Identify which cell holds the provided text, then report its (X, Y) central coordinate. 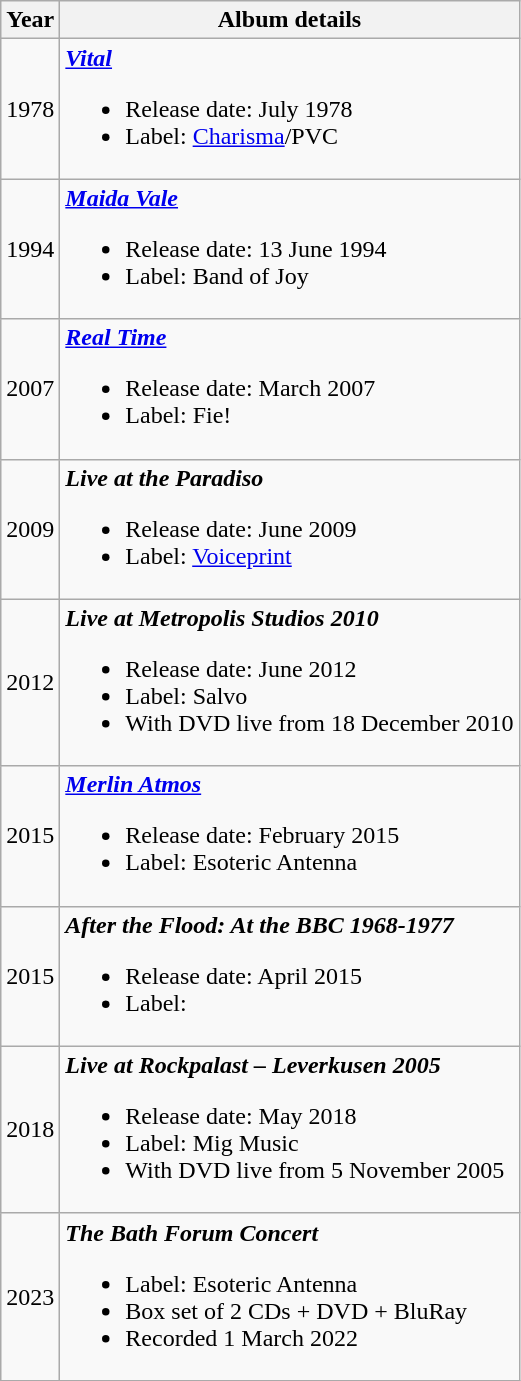
1978 (30, 109)
1994 (30, 249)
Live at Metropolis Studios 2010Release date: June 2012Label: SalvoWith DVD live from 18 December 2010 (290, 682)
Year (30, 20)
Album details (290, 20)
Real TimeRelease date: March 2007Label: Fie! (290, 389)
Live at Rockpalast – Leverkusen 2005Release date: May 2018Label: Mig MusicWith DVD live from 5 November 2005 (290, 1130)
2018 (30, 1130)
VitalRelease date: July 1978Label: Charisma/PVC (290, 109)
After the Flood: At the BBC 1968-1977Release date: April 2015Label: (290, 976)
2009 (30, 529)
2023 (30, 1296)
Live at the ParadisoRelease date: June 2009Label: Voiceprint (290, 529)
The Bath Forum ConcertLabel: Esoteric AntennaBox set of 2 CDs + DVD + BluRayRecorded 1 March 2022 (290, 1296)
Maida ValeRelease date: 13 June 1994Label: Band of Joy (290, 249)
Merlin AtmosRelease date: February 2015Label: Esoteric Antenna (290, 836)
2012 (30, 682)
2007 (30, 389)
